Return (X, Y) of the center of cell containing provided text 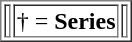
† = Series (66, 20)
